Pinpoint the cell where the given text exists, returning its (x, y) midpoint coordinate. 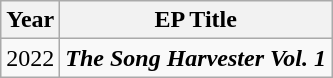
2022 (30, 58)
EP Title (196, 20)
Year (30, 20)
The Song Harvester Vol. 1 (196, 58)
